From the cell containing the given text, extract its center point as [X, Y] coordinate. 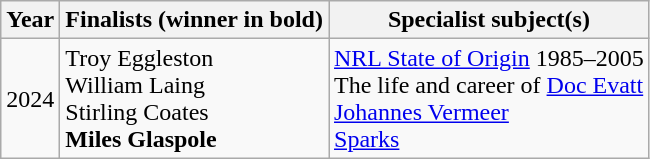
Year [30, 20]
Troy EgglestonWilliam LaingStirling CoatesMiles Glaspole [194, 98]
2024 [30, 98]
NRL State of Origin 1985–2005The life and career of Doc EvattJohannes VermeerSparks [488, 98]
Finalists (winner in bold) [194, 20]
Specialist subject(s) [488, 20]
